Determine the (x, y) coordinate at the center of the cell enclosing the given text.  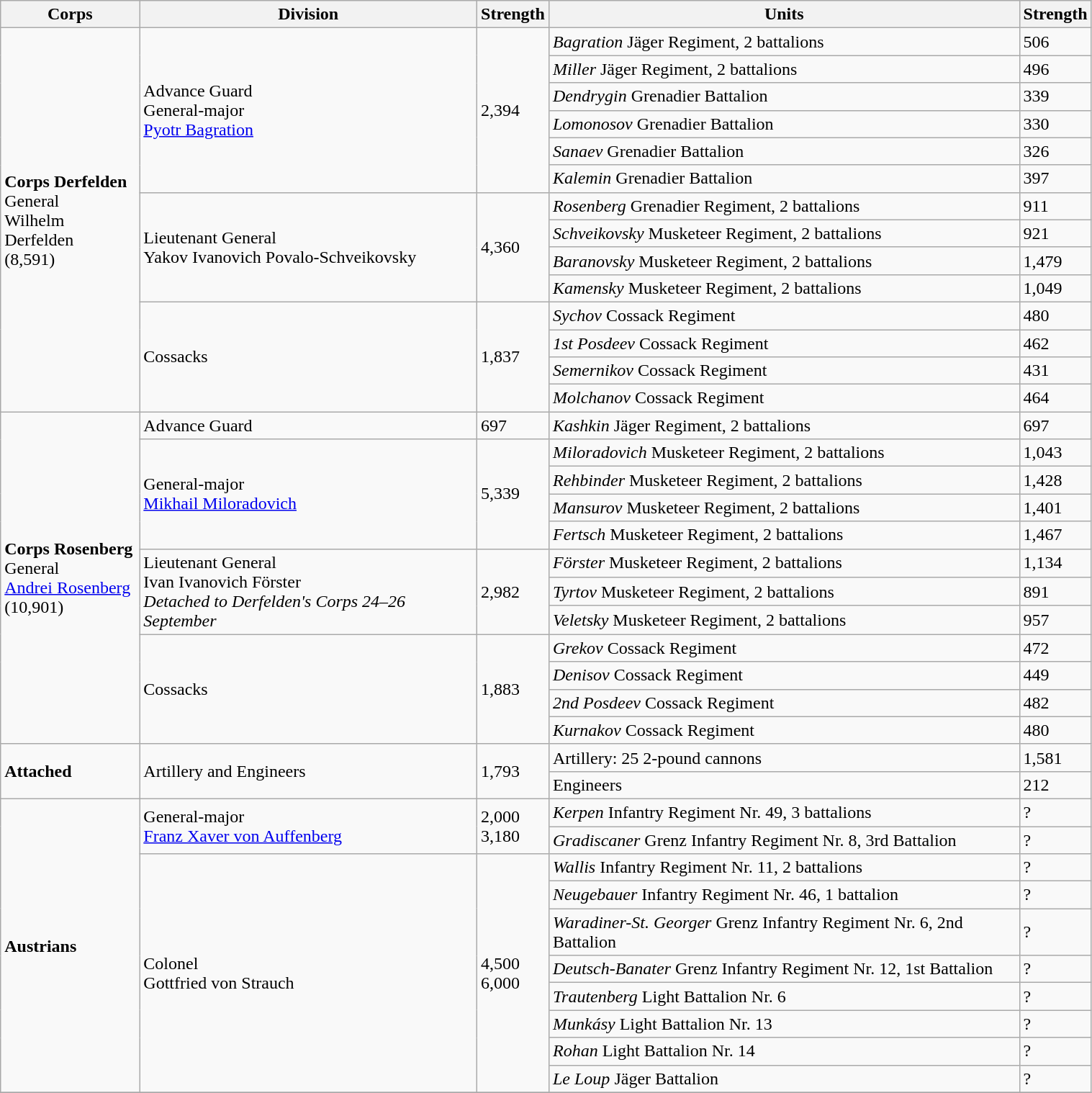
Rehbinder Musketeer Regiment, 2 battalions (784, 480)
Lieutenant GeneralYakov Ivanovich Povalo-Schveikovsky (308, 247)
482 (1055, 703)
Baranovsky Musketeer Regiment, 2 battalions (784, 261)
Rohan Light Battalion Nr. 14 (784, 1051)
ColonelGottfried von Strauch (308, 973)
General-majorMikhail Miloradovich (308, 494)
449 (1055, 675)
911 (1055, 206)
Gradiscaner Grenz Infantry Regiment Nr. 8, 3rd Battalion (784, 840)
Advance Guard (308, 426)
1,467 (1055, 535)
Trautenberg Light Battalion Nr. 6 (784, 997)
Kashkin Jäger Regiment, 2 battalions (784, 426)
1,883 (513, 689)
Deutsch-Banater Grenz Infantry Regiment Nr. 12, 1st Battalion (784, 969)
1,581 (1055, 757)
Kurnakov Cossack Regiment (784, 730)
2,0003,180 (513, 826)
Engineers (784, 785)
Le Loup Jäger Battalion (784, 1079)
1,401 (1055, 508)
Miller Jäger Regiment, 2 battalions (784, 69)
Waradiner-St. Georger Grenz Infantry Regiment Nr. 6, 2nd Battalion (784, 932)
Semernikov Cossack Regiment (784, 371)
1,428 (1055, 480)
Attached (71, 771)
Artillery and Engineers (308, 771)
326 (1055, 151)
General-majorFranz Xaver von Auffenberg (308, 826)
4,5006,000 (513, 973)
891 (1055, 592)
Units (784, 14)
506 (1055, 42)
5,339 (513, 494)
Neugebauer Infantry Regiment Nr. 46, 1 battalion (784, 895)
Artillery: 25 2-pound cannons (784, 757)
Rosenberg Grenadier Regiment, 2 battalions (784, 206)
Austrians (71, 945)
4,360 (513, 247)
464 (1055, 398)
Dendrygin Grenadier Battalion (784, 96)
Molchanov Cossack Regiment (784, 398)
Division (308, 14)
921 (1055, 233)
1,049 (1055, 288)
Munkásy Light Battalion Nr. 13 (784, 1024)
Tyrtov Musketeer Regiment, 2 battalions (784, 592)
1,134 (1055, 563)
Veletsky Musketeer Regiment, 2 battalions (784, 620)
Mansurov Musketeer Regiment, 2 battalions (784, 508)
Miloradovich Musketeer Regiment, 2 battalions (784, 453)
397 (1055, 179)
Kamensky Musketeer Regiment, 2 battalions (784, 288)
Kerpen Infantry Regiment Nr. 49, 3 battalions (784, 812)
339 (1055, 96)
Bagration Jäger Regiment, 2 battalions (784, 42)
2nd Posdeev Cossack Regiment (784, 703)
Sychov Cossack Regiment (784, 315)
Corps RosenbergGeneralAndrei Rosenberg(10,901) (71, 578)
2,394 (513, 110)
Grekov Cossack Regiment (784, 648)
212 (1055, 785)
472 (1055, 648)
431 (1055, 371)
Corps (71, 14)
Advance GuardGeneral-majorPyotr Bagration (308, 110)
Lieutenant GeneralIvan Ivanovich FörsterDetached to Derfelden's Corps 24–26 September (308, 592)
Kalemin Grenadier Battalion (784, 179)
496 (1055, 69)
1,837 (513, 356)
Wallis Infantry Regiment Nr. 11, 2 battalions (784, 868)
Förster Musketeer Regiment, 2 battalions (784, 563)
1,043 (1055, 453)
1st Posdeev Cossack Regiment (784, 343)
1,479 (1055, 261)
Schveikovsky Musketeer Regiment, 2 battalions (784, 233)
Sanaev Grenadier Battalion (784, 151)
957 (1055, 620)
2,982 (513, 592)
Corps DerfeldenGeneralWilhelm Derfelden(8,591) (71, 220)
330 (1055, 124)
Denisov Cossack Regiment (784, 675)
Lomonosov Grenadier Battalion (784, 124)
1,793 (513, 771)
Fertsch Musketeer Regiment, 2 battalions (784, 535)
462 (1055, 343)
